Output the (X, Y) coordinate of the center of the cell containing the given text.  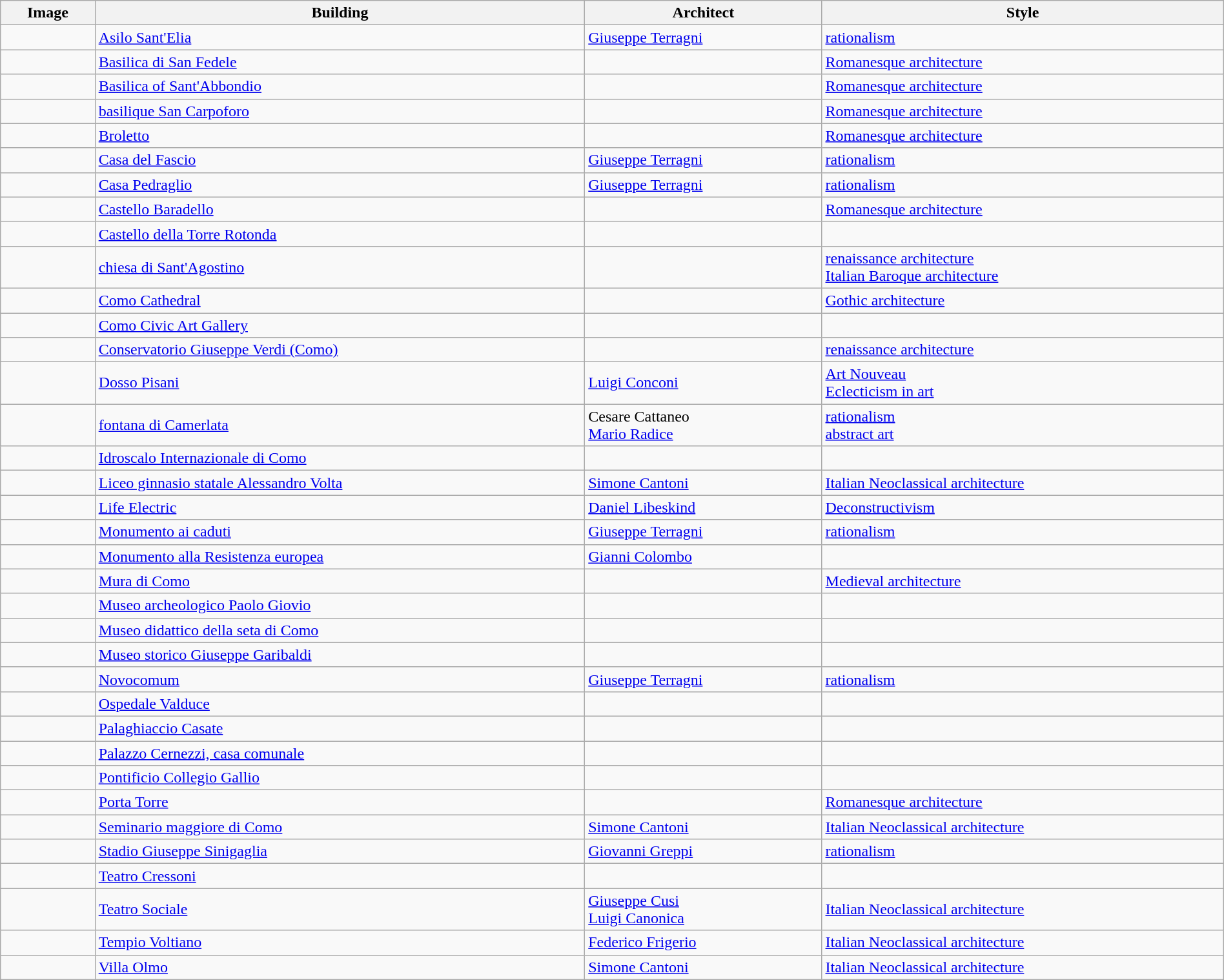
Basilica di San Fedele (340, 62)
Architect (704, 13)
Casa del Fascio (340, 160)
Museo didattico della seta di Como (340, 630)
Cesare CattaneoMario Radice (704, 425)
basilique San Carpoforo (340, 111)
Castello della Torre Rotonda (340, 234)
Liceo ginnasio statale Alessandro Volta (340, 483)
Asilo Sant'Elia (340, 37)
Daniel Libeskind (704, 507)
Art NouveauEclecticism in art (1023, 383)
Deconstructivism (1023, 507)
Como Civic Art Gallery (340, 325)
Giuseppe CusiLuigi Canonica (704, 909)
Gianni Colombo (704, 556)
Seminario maggiore di Como (340, 827)
Image (48, 13)
Life Electric (340, 507)
Ospedale Valduce (340, 704)
Tempio Voltiano (340, 943)
Como Cathedral (340, 300)
Giovanni Greppi (704, 852)
Style (1023, 13)
Dosso Pisani (340, 383)
Luigi Conconi (704, 383)
Monumento ai caduti (340, 532)
Federico Frigerio (704, 943)
Teatro Sociale (340, 909)
Idroscalo Internazionale di Como (340, 458)
Mura di Como (340, 581)
Monumento alla Resistenza europea (340, 556)
chiesa di Sant'Agostino (340, 267)
Stadio Giuseppe Sinigaglia (340, 852)
Gothic architecture (1023, 300)
Porta Torre (340, 802)
rationalismabstract art (1023, 425)
Medieval architecture (1023, 581)
Palaghiaccio Casate (340, 728)
Villa Olmo (340, 967)
Museo storico Giuseppe Garibaldi (340, 655)
Basilica of Sant'Abbondio (340, 87)
Pontificio Collegio Gallio (340, 778)
Museo archeologico Paolo Giovio (340, 606)
renaissance architecture (1023, 350)
fontana di Camerlata (340, 425)
Casa Pedraglio (340, 185)
Teatro Cressoni (340, 876)
Broletto (340, 136)
Castello Baradello (340, 209)
Conservatorio Giuseppe Verdi (Como) (340, 350)
Novocomum (340, 679)
Building (340, 13)
renaissance architectureItalian Baroque architecture (1023, 267)
Palazzo Cernezzi, casa comunale (340, 753)
